Provide the [x, y] coordinate of the cell's center where the given text is located.  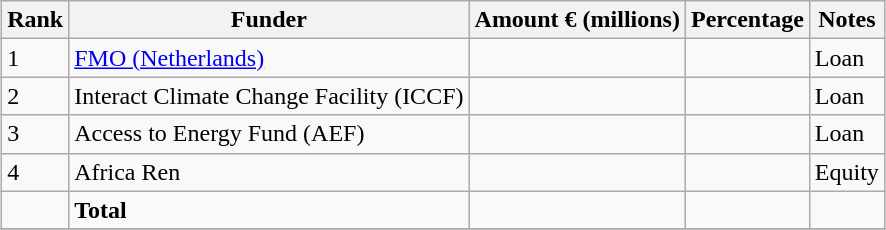
FMO (Netherlands) [269, 58]
Amount € (millions) [577, 20]
Percentage [747, 20]
Interact Climate Change Facility (ICCF) [269, 96]
Africa Ren [269, 172]
1 [36, 58]
Funder [269, 20]
4 [36, 172]
3 [36, 134]
Notes [846, 20]
2 [36, 96]
Rank [36, 20]
Access to Energy Fund (AEF) [269, 134]
Equity [846, 172]
Total [269, 210]
